Return (X, Y) of the center of cell containing provided text 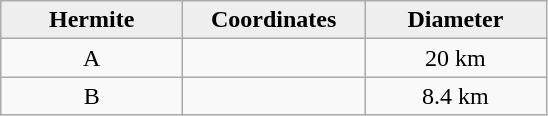
A (92, 58)
Hermite (92, 20)
20 km (455, 58)
Coordinates (274, 20)
8.4 km (455, 96)
B (92, 96)
Diameter (455, 20)
